From the cell containing the given text, extract its center point as (X, Y) coordinate. 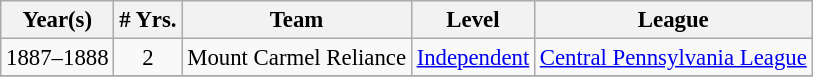
Central Pennsylvania League (674, 58)
Level (472, 20)
Independent (472, 58)
# Yrs. (148, 20)
2 (148, 58)
Mount Carmel Reliance (297, 58)
League (674, 20)
1887–1888 (58, 58)
Year(s) (58, 20)
Team (297, 20)
